Pinpoint the cell where the given text exists, returning its [x, y] midpoint coordinate. 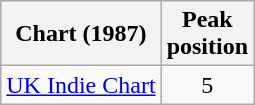
Chart (1987) [81, 34]
Peakposition [207, 34]
UK Indie Chart [81, 85]
5 [207, 85]
